Extract the (X, Y) coordinate from the center of the cell holding the provided text.  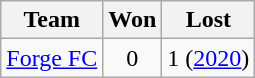
Lost (208, 20)
Forge FC (52, 58)
0 (132, 58)
1 (2020) (208, 58)
Won (132, 20)
Team (52, 20)
